Locate the cell with the specified text and output its (x, y) center coordinate. 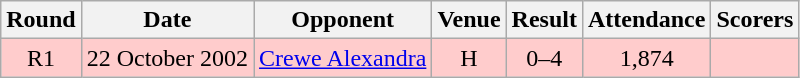
1,874 (646, 58)
Venue (469, 20)
Round (41, 20)
Crewe Alexandra (343, 58)
Date (167, 20)
22 October 2002 (167, 58)
0–4 (544, 58)
R1 (41, 58)
Scorers (755, 20)
H (469, 58)
Result (544, 20)
Opponent (343, 20)
Attendance (646, 20)
